Scan for the cell matching the given text and deliver its [x, y] coordinate at center. 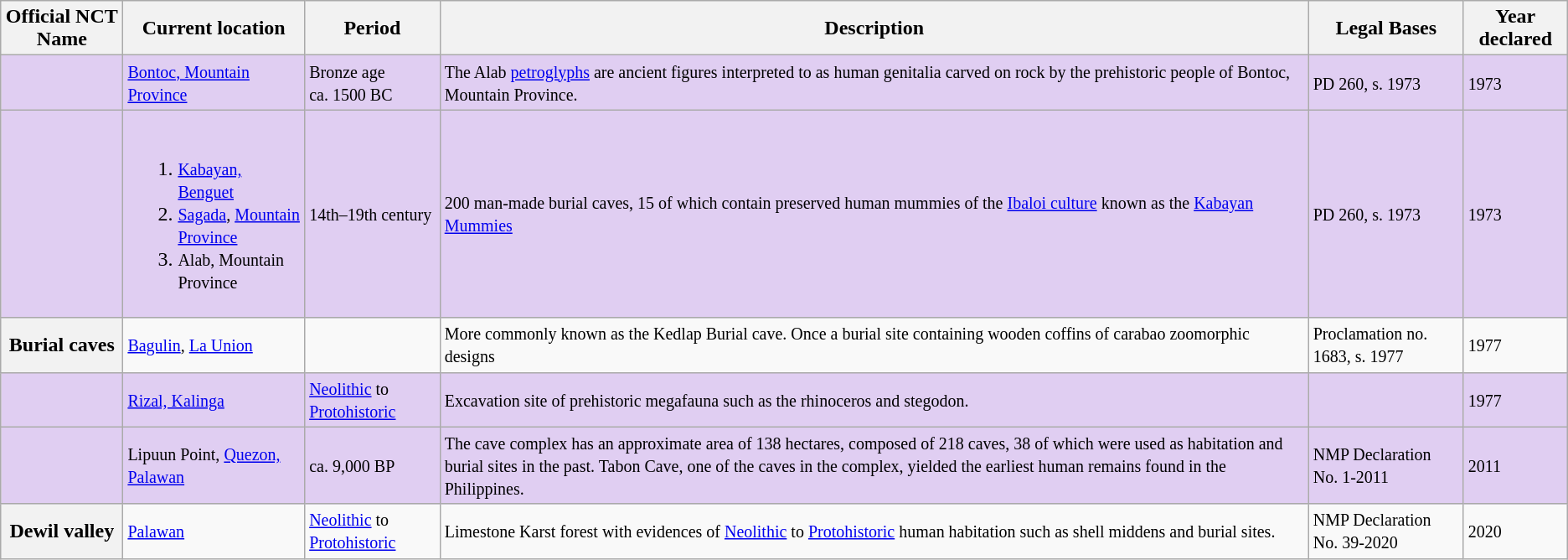
Year declared [1515, 29]
Current location [214, 29]
Proclamation no. 1683, s. 1977 [1385, 345]
Period [373, 29]
Bronze ageca. 1500 BC [373, 82]
Lipuun Point, Quezon, Palawan [214, 465]
200 man-made burial caves, 15 of which contain preserved human mummies of the Ibaloi culture known as the Kabayan Mummies [874, 214]
The Alab petroglyphs are ancient figures interpreted to as human genitalia carved on rock by the prehistoric people of Bontoc, Mountain Province. [874, 82]
Dewil valley [62, 531]
More commonly known as the Kedlap Burial cave. Once a burial site containing wooden coffins of carabao zoomorphic designs [874, 345]
Official NCT Name [62, 29]
NMP Declaration No. 1-2011 [1385, 465]
ca. 9,000 BP [373, 465]
Burial caves [62, 345]
Limestone Karst forest with evidences of Neolithic to Protohistoric human habitation such as shell middens and burial sites. [874, 531]
Excavation site of prehistoric megafauna such as the rhinoceros and stegodon. [874, 399]
2020 [1515, 531]
Description [874, 29]
Bagulin, La Union [214, 345]
Rizal, Kalinga [214, 399]
Bontoc, Mountain Province [214, 82]
Palawan [214, 531]
Kabayan, BenguetSagada, Mountain ProvinceAlab, Mountain Province [214, 214]
Legal Bases [1385, 29]
14th–19th century [373, 214]
2011 [1515, 465]
NMP Declaration No. 39-2020 [1385, 531]
